Output the [X, Y] coordinate of the center of the cell containing the given text.  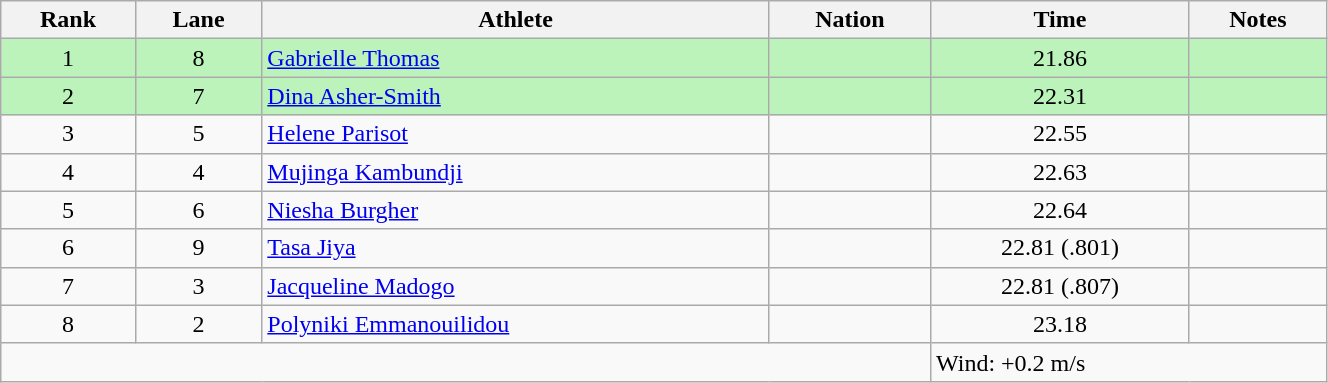
Jacqueline Madogo [516, 286]
21.86 [1060, 58]
Nation [850, 20]
9 [198, 248]
Niesha Burgher [516, 210]
Athlete [516, 20]
Notes [1258, 20]
Lane [198, 20]
22.55 [1060, 134]
22.64 [1060, 210]
22.31 [1060, 96]
22.81 (.801) [1060, 248]
Wind: +0.2 m/s [1129, 362]
23.18 [1060, 324]
Polyniki Emmanouilidou [516, 324]
22.63 [1060, 172]
Dina Asher-Smith [516, 96]
1 [68, 58]
22.81 (.807) [1060, 286]
Rank [68, 20]
Helene Parisot [516, 134]
Tasa Jiya [516, 248]
Gabrielle Thomas [516, 58]
Time [1060, 20]
Mujinga Kambundji [516, 172]
